From the cell containing the given text, extract its center point as [X, Y] coordinate. 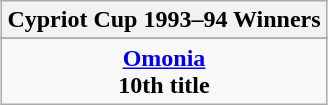
Cypriot Cup 1993–94 Winners [164, 20]
Omonia10th title [164, 72]
